Detect which cell encompasses the target text, then output its [x, y] center coordinate. 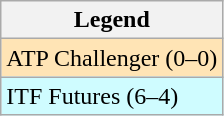
ITF Futures (6–4) [112, 96]
Legend [112, 20]
ATP Challenger (0–0) [112, 58]
